Provide the [X, Y] coordinate of the cell's center where the given text is located.  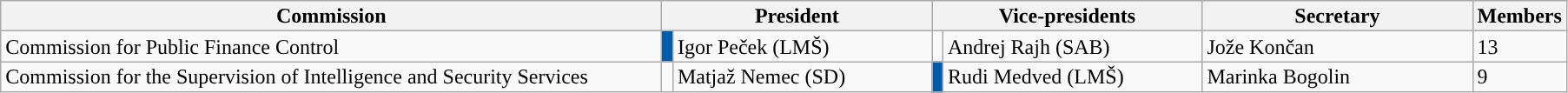
Igor Peček (LMŠ) [802, 47]
Rudi Medved (LMŠ) [1072, 76]
Commission for Public Finance Control [332, 47]
Matjaž Nemec (SD) [802, 76]
Members [1519, 16]
President [797, 16]
9 [1519, 76]
Commission [332, 16]
Jože Končan [1338, 47]
Vice-presidents [1067, 16]
Andrej Rajh (SAB) [1072, 47]
13 [1519, 47]
Marinka Bogolin [1338, 76]
Commission for the Supervision of Intelligence and Security Services [332, 76]
Secretary [1338, 16]
